Scan for the cell matching the given text and deliver its [X, Y] coordinate at center. 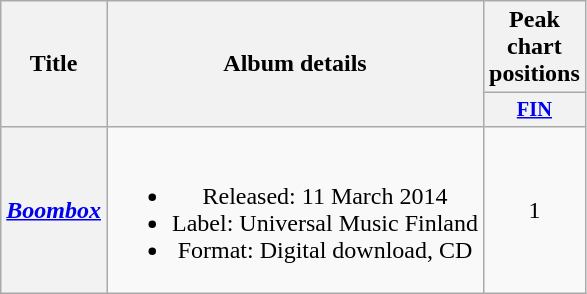
Boombox [54, 210]
1 [535, 210]
Released: 11 March 2014Label: Universal Music FinlandFormat: Digital download, CD [294, 210]
Album details [294, 64]
Title [54, 64]
FIN [535, 110]
Peak chart positions [535, 47]
